For the text-containing cell, return its midpoint in [X, Y] coordinate format. 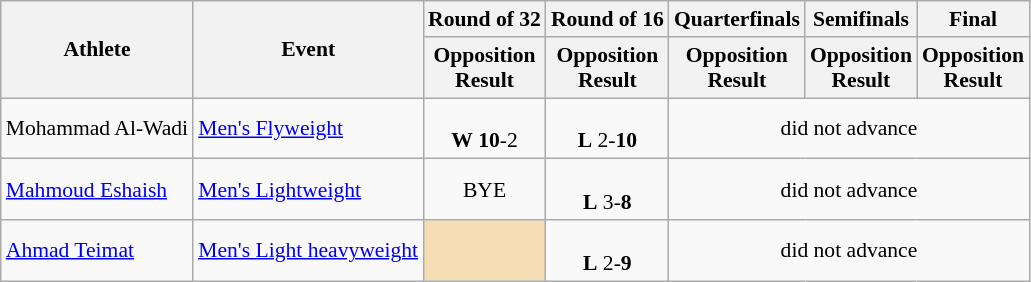
Mahmoud Eshaish [97, 190]
Quarterfinals [737, 19]
L 2-9 [608, 250]
Athlete [97, 50]
Semifinals [861, 19]
Men's Flyweight [308, 128]
Round of 16 [608, 19]
Men's Light heavyweight [308, 250]
Men's Lightweight [308, 190]
W 10-2 [484, 128]
L 2-10 [608, 128]
Mohammad Al-Wadi [97, 128]
L 3-8 [608, 190]
Event [308, 50]
BYE [484, 190]
Final [973, 19]
Ahmad Teimat [97, 250]
Round of 32 [484, 19]
